Detect which cell encompasses the target text, then output its [x, y] center coordinate. 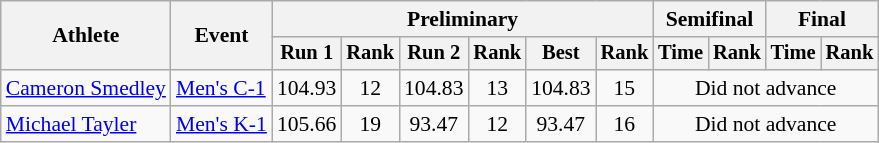
Run 1 [306, 54]
Cameron Smedley [86, 88]
105.66 [306, 124]
Michael Tayler [86, 124]
Semifinal [709, 19]
Best [560, 54]
Men's K-1 [222, 124]
13 [497, 88]
Athlete [86, 36]
Men's C-1 [222, 88]
Preliminary [462, 19]
16 [625, 124]
19 [370, 124]
Run 2 [434, 54]
Event [222, 36]
Final [822, 19]
15 [625, 88]
104.93 [306, 88]
